Determine the (x, y) coordinate at the center of the cell enclosing the given text.  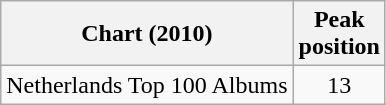
13 (339, 85)
Peakposition (339, 34)
Netherlands Top 100 Albums (147, 85)
Chart (2010) (147, 34)
